Capture the cell that displays the provided text and extract its (X, Y) central coordinate. 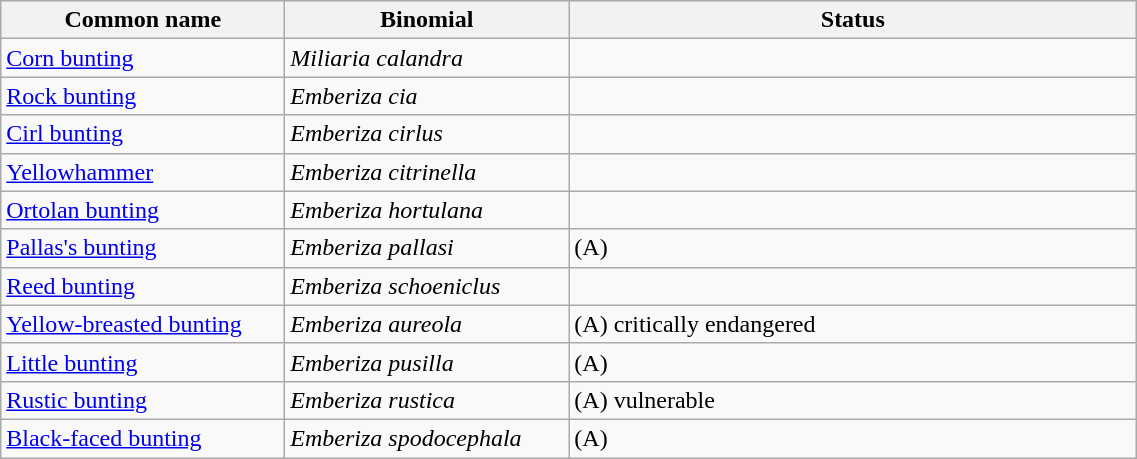
Emberiza pallasi (427, 248)
Pallas's bunting (143, 248)
Corn bunting (143, 58)
Black-faced bunting (143, 438)
(A) vulnerable (853, 400)
Emberiza spodocephala (427, 438)
Yellowhammer (143, 172)
Emberiza citrinella (427, 172)
Ortolan bunting (143, 210)
Emberiza pusilla (427, 362)
Miliaria calandra (427, 58)
Emberiza rustica (427, 400)
Rustic bunting (143, 400)
Rock bunting (143, 96)
Yellow-breasted bunting (143, 324)
Reed bunting (143, 286)
Emberiza aureola (427, 324)
Little bunting (143, 362)
Emberiza cia (427, 96)
Status (853, 20)
(A) critically endangered (853, 324)
Emberiza hortulana (427, 210)
Binomial (427, 20)
Common name (143, 20)
Emberiza cirlus (427, 134)
Cirl bunting (143, 134)
Emberiza schoeniclus (427, 286)
